Determine the (x, y) coordinate at the center of the cell enclosing the given text.  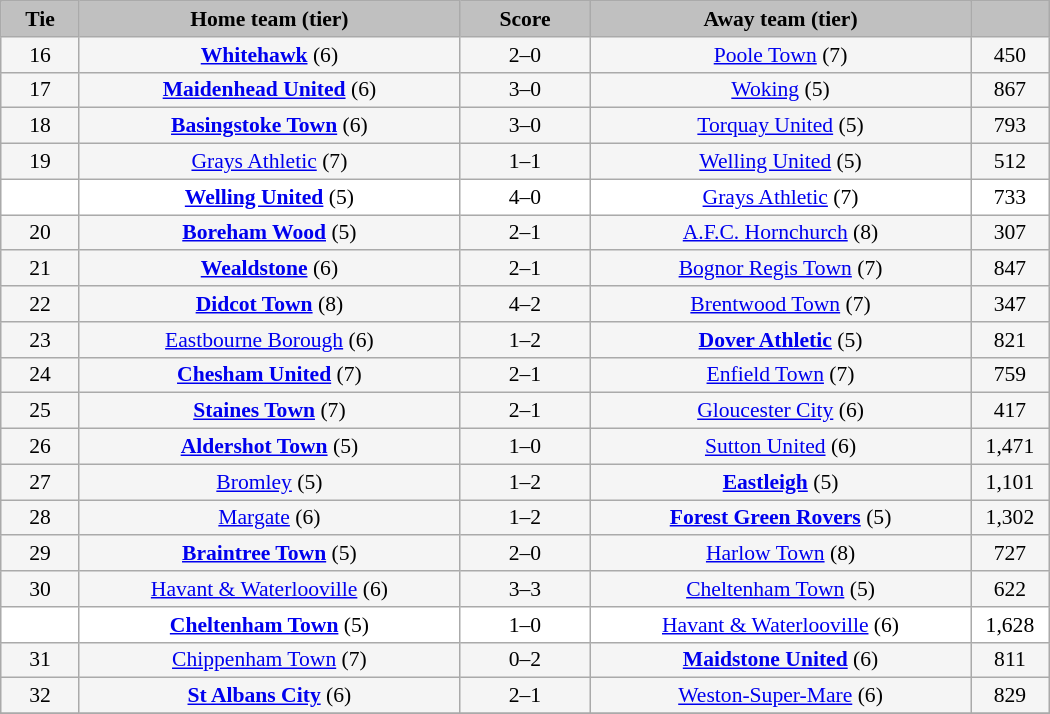
29 (40, 554)
4–0 (524, 197)
Braintree Town (5) (269, 554)
Sutton United (6) (781, 447)
Boreham Wood (5) (269, 233)
26 (40, 447)
Eastleigh (5) (781, 482)
4–2 (524, 304)
20 (40, 233)
727 (1010, 554)
417 (1010, 411)
Gloucester City (6) (781, 411)
Margate (6) (269, 518)
1,101 (1010, 482)
31 (40, 660)
0–2 (524, 660)
Maidenhead United (6) (269, 90)
Aldershot Town (5) (269, 447)
Home team (tier) (269, 19)
829 (1010, 696)
Enfield Town (7) (781, 375)
28 (40, 518)
Dover Athletic (5) (781, 340)
32 (40, 696)
450 (1010, 55)
Bognor Regis Town (7) (781, 269)
16 (40, 55)
24 (40, 375)
30 (40, 589)
Score (524, 19)
793 (1010, 126)
3–3 (524, 589)
347 (1010, 304)
Eastbourne Borough (6) (269, 340)
307 (1010, 233)
18 (40, 126)
867 (1010, 90)
512 (1010, 162)
17 (40, 90)
Whitehawk (6) (269, 55)
Torquay United (5) (781, 126)
21 (40, 269)
811 (1010, 660)
733 (1010, 197)
1,628 (1010, 625)
A.F.C. Hornchurch (8) (781, 233)
Poole Town (7) (781, 55)
821 (1010, 340)
Wealdstone (6) (269, 269)
Weston-Super-Mare (6) (781, 696)
Basingstoke Town (6) (269, 126)
25 (40, 411)
Tie (40, 19)
Woking (5) (781, 90)
1,471 (1010, 447)
759 (1010, 375)
1,302 (1010, 518)
Didcot Town (8) (269, 304)
Maidstone United (6) (781, 660)
St Albans City (6) (269, 696)
Staines Town (7) (269, 411)
Away team (tier) (781, 19)
Forest Green Rovers (5) (781, 518)
19 (40, 162)
1–1 (524, 162)
Bromley (5) (269, 482)
622 (1010, 589)
Harlow Town (8) (781, 554)
Chesham United (7) (269, 375)
847 (1010, 269)
23 (40, 340)
27 (40, 482)
Brentwood Town (7) (781, 304)
22 (40, 304)
Chippenham Town (7) (269, 660)
